Detect which cell encompasses the target text, then output its (X, Y) center coordinate. 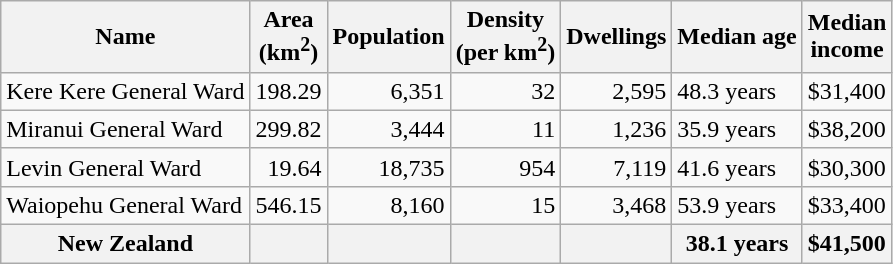
15 (506, 205)
1,236 (616, 129)
Waiopehu General Ward (126, 205)
Medianincome (847, 37)
$31,400 (847, 91)
$30,300 (847, 167)
3,468 (616, 205)
6,351 (388, 91)
32 (506, 91)
11 (506, 129)
19.64 (288, 167)
3,444 (388, 129)
$38,200 (847, 129)
$41,500 (847, 244)
Dwellings (616, 37)
48.3 years (737, 91)
New Zealand (126, 244)
954 (506, 167)
41.6 years (737, 167)
Name (126, 37)
Miranui General Ward (126, 129)
Kere Kere General Ward (126, 91)
8,160 (388, 205)
7,119 (616, 167)
299.82 (288, 129)
35.9 years (737, 129)
198.29 (288, 91)
38.1 years (737, 244)
18,735 (388, 167)
Population (388, 37)
Median age (737, 37)
53.9 years (737, 205)
Area(km2) (288, 37)
$33,400 (847, 205)
Levin General Ward (126, 167)
546.15 (288, 205)
2,595 (616, 91)
Density(per km2) (506, 37)
